Return [x, y] of the center of cell containing provided text 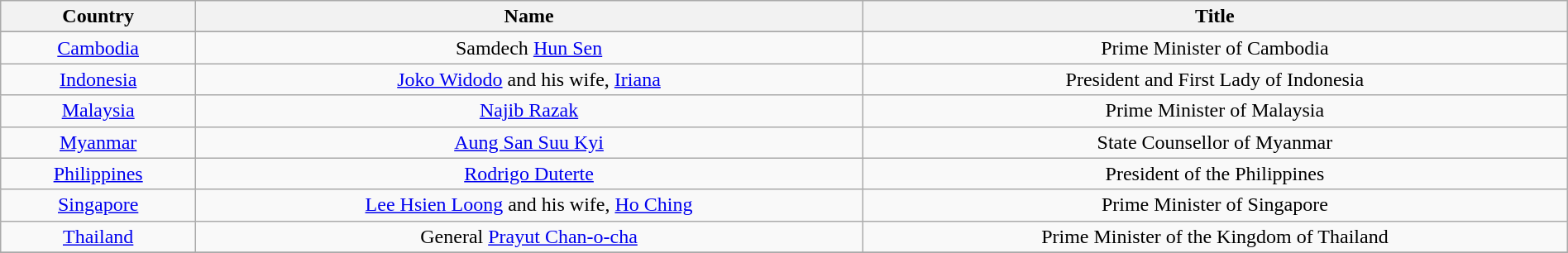
Prime Minister of Singapore [1216, 205]
Samdech Hun Sen [529, 48]
Title [1216, 17]
Singapore [98, 205]
Cambodia [98, 48]
Philippines [98, 174]
Thailand [98, 236]
Aung San Suu Kyi [529, 142]
President and First Lady of Indonesia [1216, 79]
State Counsellor of Myanmar [1216, 142]
President of the Philippines [1216, 174]
Rodrigo Duterte [529, 174]
Country [98, 17]
Myanmar [98, 142]
Indonesia [98, 79]
Malaysia [98, 111]
Prime Minister of the Kingdom of Thailand [1216, 236]
General Prayut Chan-o-cha [529, 236]
Prime Minister of Malaysia [1216, 111]
Joko Widodo and his wife, Iriana [529, 79]
Najib Razak [529, 111]
Lee Hsien Loong and his wife, Ho Ching [529, 205]
Name [529, 17]
Prime Minister of Cambodia [1216, 48]
